Output the [X, Y] coordinate of the center of the cell containing the given text.  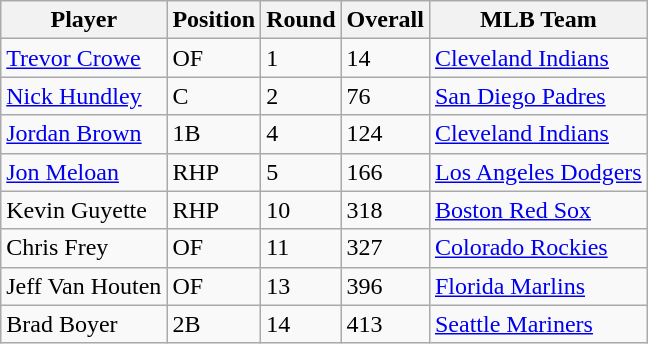
4 [301, 134]
1 [301, 58]
Jon Meloan [84, 172]
Seattle Mariners [538, 324]
413 [385, 324]
Nick Hundley [84, 96]
2 [301, 96]
Overall [385, 20]
C [214, 96]
2B [214, 324]
1B [214, 134]
Los Angeles Dodgers [538, 172]
166 [385, 172]
318 [385, 210]
5 [301, 172]
Jordan Brown [84, 134]
Position [214, 20]
Colorado Rockies [538, 248]
Kevin Guyette [84, 210]
10 [301, 210]
San Diego Padres [538, 96]
Jeff Van Houten [84, 286]
MLB Team [538, 20]
Brad Boyer [84, 324]
Trevor Crowe [84, 58]
Round [301, 20]
396 [385, 286]
Player [84, 20]
Boston Red Sox [538, 210]
11 [301, 248]
124 [385, 134]
76 [385, 96]
13 [301, 286]
Chris Frey [84, 248]
Florida Marlins [538, 286]
327 [385, 248]
